Provide the [x, y] coordinate of the cell's center where the given text is located.  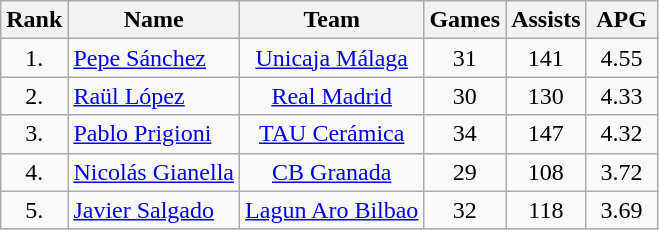
Real Madrid [332, 96]
Raül López [154, 96]
Games [465, 20]
Rank [34, 20]
108 [546, 172]
34 [465, 134]
4.32 [622, 134]
141 [546, 58]
Pepe Sánchez [154, 58]
Assists [546, 20]
Lagun Aro Bilbao [332, 210]
31 [465, 58]
APG [622, 20]
118 [546, 210]
Team [332, 20]
Unicaja Málaga [332, 58]
32 [465, 210]
Pablo Prigioni [154, 134]
4.33 [622, 96]
3.69 [622, 210]
Name [154, 20]
CB Granada [332, 172]
1. [34, 58]
4. [34, 172]
30 [465, 96]
147 [546, 134]
3. [34, 134]
5. [34, 210]
TAU Cerámica [332, 134]
29 [465, 172]
Javier Salgado [154, 210]
2. [34, 96]
130 [546, 96]
Nicolás Gianella [154, 172]
4.55 [622, 58]
3.72 [622, 172]
